From the cell containing the given text, extract its center point as [x, y] coordinate. 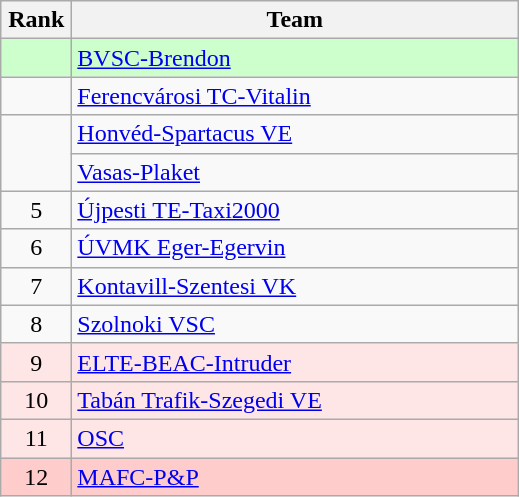
Kontavill-Szentesi VK [295, 286]
Tabán Trafik-Szegedi VE [295, 400]
12 [36, 477]
Rank [36, 20]
9 [36, 362]
Honvéd-Spartacus VE [295, 134]
Team [295, 20]
Szolnoki VSC [295, 324]
8 [36, 324]
6 [36, 248]
MAFC-P&P [295, 477]
Ferencvárosi TC-Vitalin [295, 96]
5 [36, 210]
Újpesti TE-Taxi2000 [295, 210]
10 [36, 400]
Vasas-Plaket [295, 172]
BVSC-Brendon [295, 58]
7 [36, 286]
OSC [295, 438]
ELTE-BEAC-Intruder [295, 362]
ÚVMK Eger-Egervin [295, 248]
11 [36, 438]
